Identify which cell holds the provided text, then report its [X, Y] central coordinate. 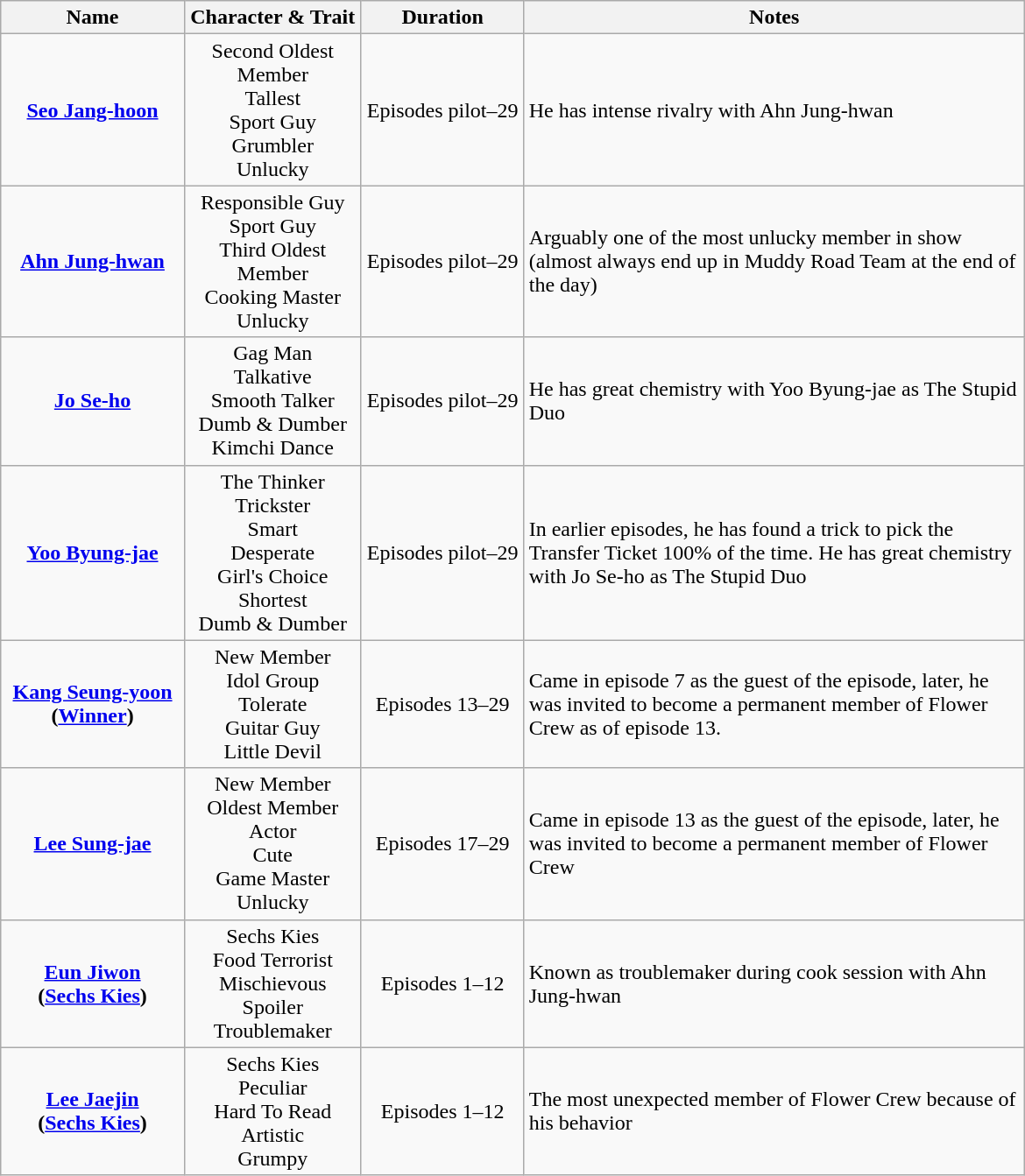
In earlier episodes, he has found a trick to pick the Transfer Ticket 100% of the time. He has great chemistry with Jo Se-ho as The Stupid Duo [774, 553]
New MemberIdol GroupTolerateGuitar GuyLittle Devil [272, 704]
Name [93, 18]
Kang Seung-yoon(Winner) [93, 704]
Jo Se-ho [93, 401]
Eun Jiwon(Sechs Kies) [93, 983]
Known as troublemaker during cook session with Ahn Jung-hwan [774, 983]
Came in episode 7 as the guest of the episode, later, he was invited to become a permanent member of Flower Crew as of episode 13. [774, 704]
Character & Trait [272, 18]
Yoo Byung-jae [93, 553]
Notes [774, 18]
Second Oldest MemberTallestSport GuyGrumblerUnlucky [272, 110]
Episodes 17–29 [442, 844]
Seo Jang-hoon [93, 110]
Came in episode 13 as the guest of the episode, later, he was invited to become a permanent member of Flower Crew [774, 844]
New MemberOldest MemberActorCuteGame MasterUnlucky [272, 844]
Ahn Jung-hwan [93, 261]
Sechs KiesPeculiarHard To ReadArtisticGrumpy [272, 1111]
Lee Jaejin(Sechs Kies) [93, 1111]
Lee Sung-jae [93, 844]
Sechs KiesFood TerroristMischievousSpoilerTroublemaker [272, 983]
Episodes 13–29 [442, 704]
He has intense rivalry with Ahn Jung-hwan [774, 110]
Arguably one of the most unlucky member in show(almost always end up in Muddy Road Team at the end of the day) [774, 261]
Gag ManTalkativeSmooth TalkerDumb & DumberKimchi Dance [272, 401]
The ThinkerTricksterSmartDesperateGirl's ChoiceShortestDumb & Dumber [272, 553]
Responsible GuySport GuyThird Oldest MemberCooking MasterUnlucky [272, 261]
He has great chemistry with Yoo Byung-jae as The Stupid Duo [774, 401]
The most unexpected member of Flower Crew because of his behavior [774, 1111]
Duration [442, 18]
